Determine the [x, y] coordinate at the center of the cell enclosing the given text.  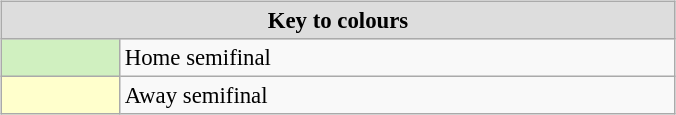
Key to colours [338, 21]
Away semifinal [396, 96]
Home semifinal [396, 58]
